Determine the [x, y] coordinate at the center of the cell enclosing the given text.  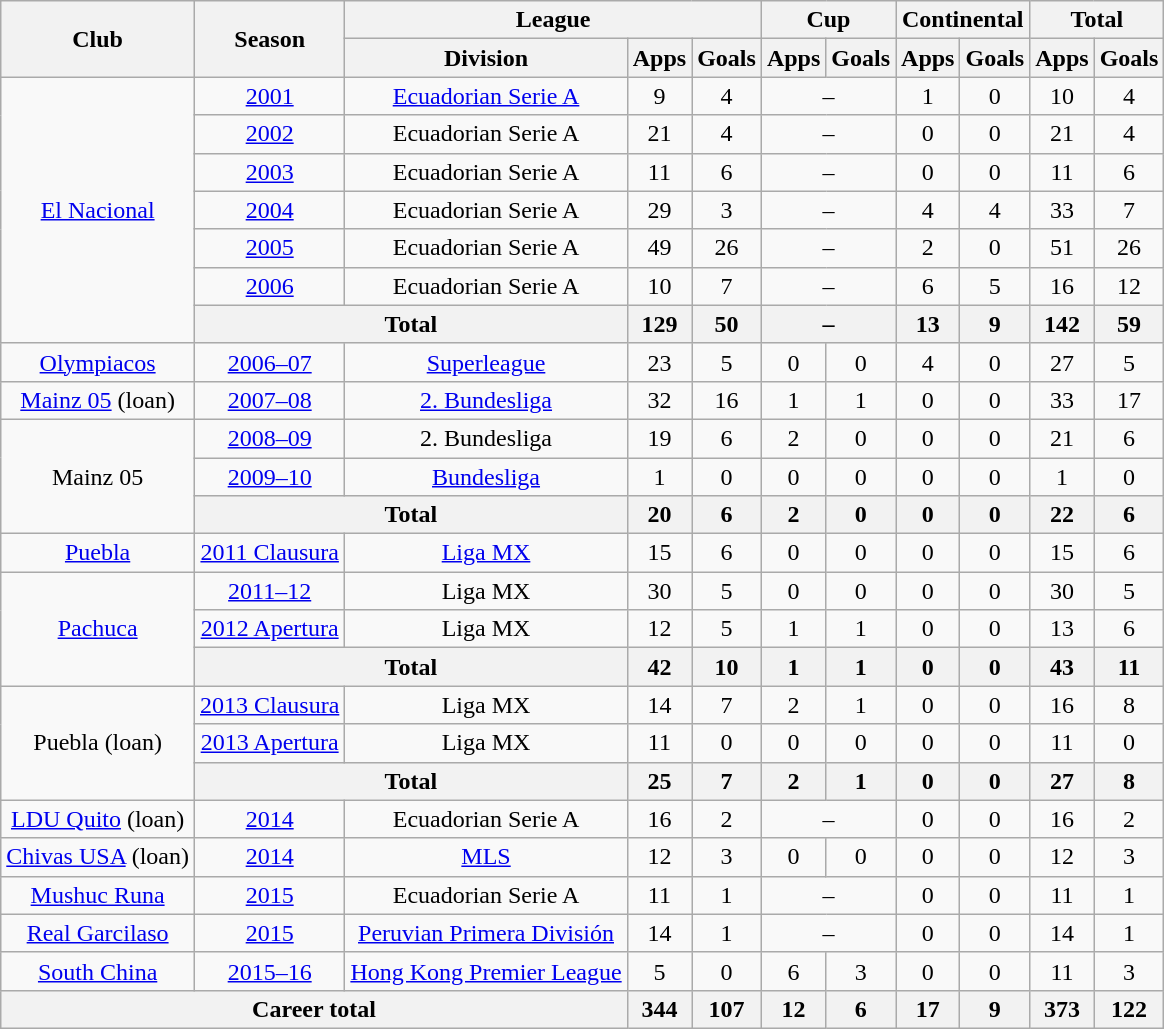
32 [659, 400]
2004 [269, 210]
Season [269, 39]
2015–16 [269, 971]
League [554, 20]
2006 [269, 286]
Olympiacos [98, 362]
43 [1062, 667]
MLS [486, 857]
129 [659, 324]
2001 [269, 96]
Hong Kong Premier League [486, 971]
373 [1062, 1009]
Career total [314, 1009]
2007–08 [269, 400]
50 [727, 324]
107 [727, 1009]
23 [659, 362]
Chivas USA (loan) [98, 857]
122 [1129, 1009]
22 [1062, 515]
Continental [963, 20]
20 [659, 515]
Real Garcilaso [98, 933]
51 [1062, 248]
2011–12 [269, 591]
Bundesliga [486, 477]
2013 Apertura [269, 743]
Mainz 05 [98, 476]
2009–10 [269, 477]
South China [98, 971]
2013 Clausura [269, 705]
LDU Quito (loan) [98, 819]
Club [98, 39]
El Nacional [98, 210]
Mushuc Runa [98, 895]
Puebla (loan) [98, 743]
Division [486, 58]
2011 Clausura [269, 553]
2005 [269, 248]
Peruvian Primera División [486, 933]
59 [1129, 324]
Superleague [486, 362]
2012 Apertura [269, 629]
29 [659, 210]
25 [659, 781]
142 [1062, 324]
Pachuca [98, 629]
42 [659, 667]
2003 [269, 172]
Puebla [98, 553]
344 [659, 1009]
Mainz 05 (loan) [98, 400]
19 [659, 438]
2008–09 [269, 438]
49 [659, 248]
2006–07 [269, 362]
Cup [828, 20]
2002 [269, 134]
